Capture the cell that displays the provided text and extract its (x, y) central coordinate. 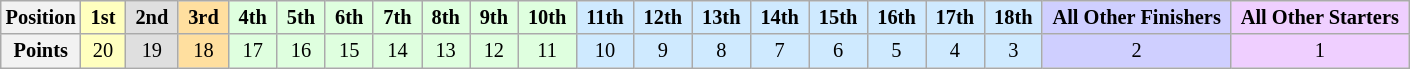
15 (349, 51)
8th (446, 17)
10th (547, 17)
6 (838, 51)
17 (253, 51)
18 (203, 51)
4 (955, 51)
Position (41, 17)
Points (41, 51)
12th (663, 17)
13th (721, 17)
10 (604, 51)
15th (838, 17)
19 (152, 51)
12 (494, 51)
9th (494, 17)
16th (896, 17)
20 (104, 51)
1st (104, 17)
All Other Starters (1320, 17)
2nd (152, 17)
9 (663, 51)
3rd (203, 17)
7th (397, 17)
14 (397, 51)
18th (1013, 17)
11th (604, 17)
4th (253, 17)
17th (955, 17)
2 (1136, 51)
3 (1013, 51)
8 (721, 51)
7 (779, 51)
6th (349, 17)
1 (1320, 51)
5 (896, 51)
All Other Finishers (1136, 17)
11 (547, 51)
16 (301, 51)
5th (301, 17)
13 (446, 51)
14th (779, 17)
